Search for the cell housing the specified text and yield its (X, Y) center coordinate. 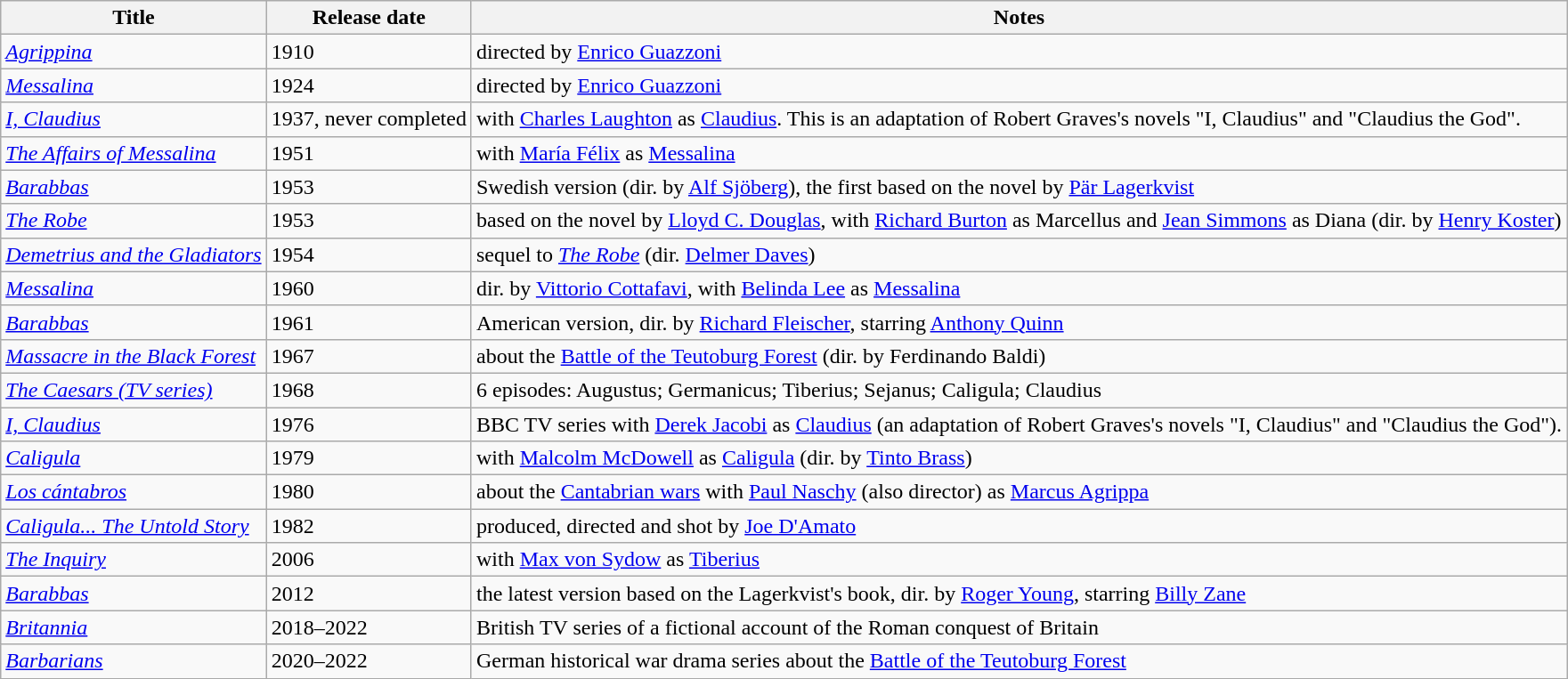
2018–2022 (369, 627)
1980 (369, 492)
British TV series of a fictional account of the Roman conquest of Britain (1019, 627)
BBC TV series with Derek Jacobi as Claudius (an adaptation of Robert Graves's novels "I, Claudius" and "Claudius the God"). (1019, 424)
1937, never completed (369, 119)
1960 (369, 288)
Caligula... The Untold Story (134, 526)
Swedish version (dir. by Alf Sjöberg), the first based on the novel by Pär Lagerkvist (1019, 187)
Britannia (134, 627)
The Caesars (TV series) (134, 390)
1954 (369, 255)
Release date (369, 18)
Title (134, 18)
German historical war drama series about the Battle of the Teutoburg Forest (1019, 661)
Demetrius and the Gladiators (134, 255)
2020–2022 (369, 661)
with María Félix as Messalina (1019, 153)
Massacre in the Black Forest (134, 356)
1967 (369, 356)
with Charles Laughton as Claudius. This is an adaptation of Robert Graves's novels "I, Claudius" and "Claudius the God". (1019, 119)
Agrippina (134, 52)
1924 (369, 85)
The Affairs of Messalina (134, 153)
about the Battle of the Teutoburg Forest (dir. by Ferdinando Baldi) (1019, 356)
6 episodes: Augustus; Germanicus; Tiberius; Sejanus; Caligula; Claudius (1019, 390)
Caligula (134, 458)
with Malcolm McDowell as Caligula (dir. by Tinto Brass) (1019, 458)
based on the novel by Lloyd C. Douglas, with Richard Burton as Marcellus and Jean Simmons as Diana (dir. by Henry Koster) (1019, 221)
The Robe (134, 221)
2012 (369, 594)
1961 (369, 322)
Notes (1019, 18)
produced, directed and shot by Joe D'Amato (1019, 526)
with Max von Sydow as Tiberius (1019, 560)
1968 (369, 390)
1979 (369, 458)
1982 (369, 526)
Barbarians (134, 661)
2006 (369, 560)
dir. by Vittorio Cottafavi, with Belinda Lee as Messalina (1019, 288)
sequel to The Robe (dir. Delmer Daves) (1019, 255)
The Inquiry (134, 560)
the latest version based on the Lagerkvist's book, dir. by Roger Young, starring Billy Zane (1019, 594)
1976 (369, 424)
1951 (369, 153)
American version, dir. by Richard Fleischer, starring Anthony Quinn (1019, 322)
1910 (369, 52)
about the Cantabrian wars with Paul Naschy (also director) as Marcus Agrippa (1019, 492)
Los cántabros (134, 492)
